Pinpoint the cell where the given text exists, returning its (X, Y) midpoint coordinate. 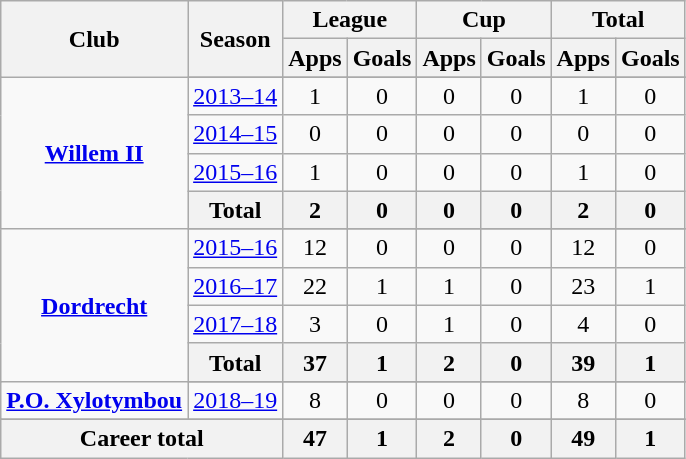
2018–19 (236, 400)
39 (583, 362)
Career total (142, 438)
23 (583, 286)
Season (236, 39)
Dordrecht (94, 305)
2017–18 (236, 324)
37 (315, 362)
3 (315, 324)
Club (94, 39)
47 (315, 438)
2016–17 (236, 286)
P.O. Xylotymbou (94, 400)
4 (583, 324)
League (350, 20)
22 (315, 286)
Cup (484, 20)
2014–15 (236, 134)
2013–14 (236, 96)
Willem II (94, 153)
49 (583, 438)
